Return the (X, Y) coordinate for the center point of the cell that contains the specified text.  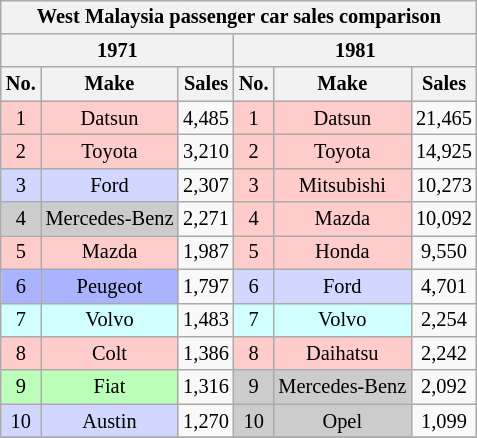
2,242 (444, 354)
1971 (118, 51)
2,092 (444, 387)
1981 (356, 51)
Colt (110, 354)
3,210 (206, 152)
2,271 (206, 219)
1,797 (206, 286)
Peugeot (110, 286)
10,273 (444, 185)
Austin (110, 421)
2,254 (444, 320)
West Malaysia passenger car sales comparison (239, 17)
2,307 (206, 185)
1,099 (444, 421)
Mitsubishi (342, 185)
4,701 (444, 286)
21,465 (444, 118)
Fiat (110, 387)
1,316 (206, 387)
1,386 (206, 354)
10,092 (444, 219)
4,485 (206, 118)
1,987 (206, 253)
1,270 (206, 421)
14,925 (444, 152)
Opel (342, 421)
1,483 (206, 320)
9,550 (444, 253)
Honda (342, 253)
Daihatsu (342, 354)
